For the text-containing cell, return its midpoint in (X, Y) coordinate format. 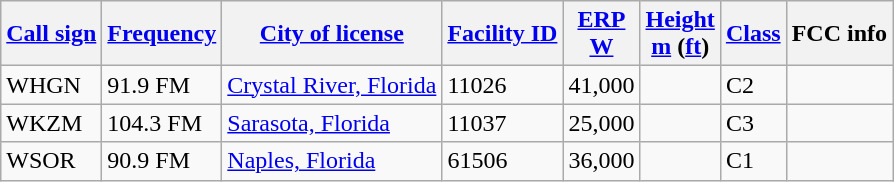
Naples, Florida (332, 161)
WHGN (52, 85)
C3 (753, 123)
Crystal River, Florida (332, 85)
C1 (753, 161)
104.3 FM (162, 123)
Frequency (162, 34)
Sarasota, Florida (332, 123)
Call sign (52, 34)
61506 (502, 161)
WSOR (52, 161)
11026 (502, 85)
25,000 (602, 123)
36,000 (602, 161)
90.9 FM (162, 161)
FCC info (839, 34)
41,000 (602, 85)
ERPW (602, 34)
91.9 FM (162, 85)
City of license (332, 34)
11037 (502, 123)
Class (753, 34)
WKZM (52, 123)
C2 (753, 85)
Facility ID (502, 34)
Heightm (ft) (680, 34)
